From the cell containing the given text, extract its center point as (x, y) coordinate. 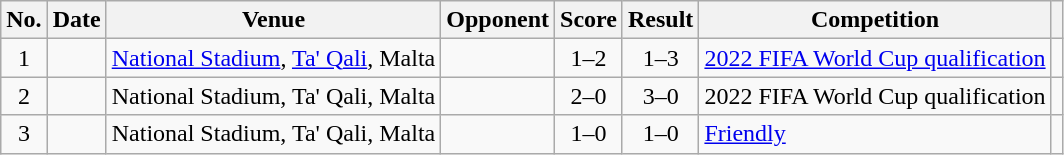
No. (24, 20)
1–3 (660, 58)
2 (24, 96)
Competition (875, 20)
1 (24, 58)
Friendly (875, 134)
Score (589, 20)
1–2 (589, 58)
Venue (274, 20)
3 (24, 134)
Result (660, 20)
3–0 (660, 96)
Opponent (498, 20)
2–0 (589, 96)
Date (76, 20)
